Return the [x, y] coordinate for the center point of the cell that contains the specified text.  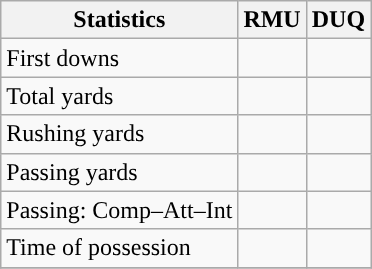
Rushing yards [120, 134]
Total yards [120, 96]
Passing: Comp–Att–Int [120, 210]
First downs [120, 58]
Time of possession [120, 248]
RMU [272, 20]
Passing yards [120, 172]
DUQ [338, 20]
Statistics [120, 20]
